Capture the cell that displays the provided text and extract its (x, y) central coordinate. 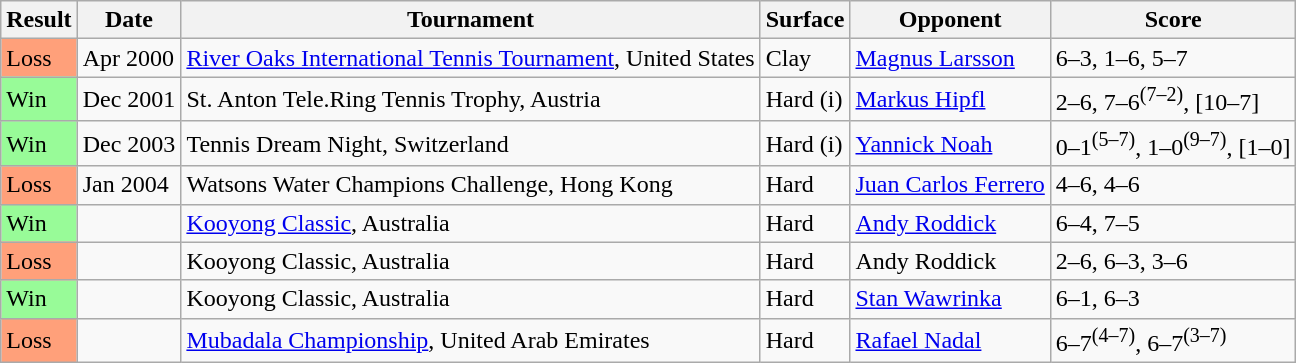
Rafael Nadal (950, 340)
6–1, 6–3 (1173, 299)
4–6, 4–6 (1173, 185)
Tennis Dream Night, Switzerland (470, 144)
Date (129, 20)
St. Anton Tele.Ring Tennis Trophy, Austria (470, 100)
6–7(4–7), 6–7(3–7) (1173, 340)
Surface (805, 20)
Dec 2003 (129, 144)
Clay (805, 58)
Apr 2000 (129, 58)
0–1(5–7), 1–0(9–7), [1–0] (1173, 144)
Tournament (470, 20)
2–6, 6–3, 3–6 (1173, 261)
6–3, 1–6, 5–7 (1173, 58)
Dec 2001 (129, 100)
Score (1173, 20)
Mubadala Championship, United Arab Emirates (470, 340)
Markus Hipfl (950, 100)
Watsons Water Champions Challenge, Hong Kong (470, 185)
Jan 2004 (129, 185)
Magnus Larsson (950, 58)
Result (39, 20)
Yannick Noah (950, 144)
2–6, 7–6(7–2), [10–7] (1173, 100)
Opponent (950, 20)
River Oaks International Tennis Tournament, United States (470, 58)
Stan Wawrinka (950, 299)
Juan Carlos Ferrero (950, 185)
6–4, 7–5 (1173, 223)
